Return the (x, y) coordinate for the center point of the cell that contains the specified text.  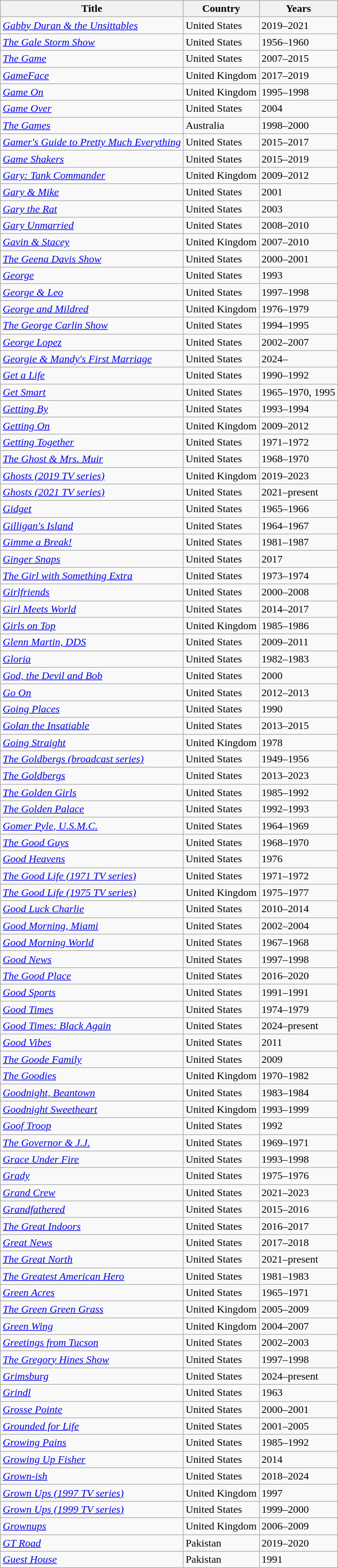
The Girl with Something Extra (92, 576)
1999–2000 (298, 1509)
Grown Ups (1997 TV series) (92, 1493)
2004 (298, 109)
1992 (298, 1126)
2010–2014 (298, 909)
1991–1991 (298, 992)
Gabby Duran & the Unsittables (92, 25)
The Golden Palace (92, 809)
1969–1971 (298, 1143)
Good Luck Charlie (92, 909)
The Gregory Hines Show (92, 1359)
The Goldbergs (broadcast series) (92, 759)
Great News (92, 1242)
Good Morning, Miami (92, 926)
George & Leo (92, 292)
The Games (92, 125)
Go On (92, 692)
God, the Devil and Bob (92, 676)
Gloria (92, 659)
Greetings from Tucson (92, 1343)
Good Times: Black Again (92, 1026)
1982–1983 (298, 659)
1990–1992 (298, 375)
1975–1976 (298, 1176)
2015–2016 (298, 1209)
1985–1986 (298, 626)
Gimme a Break! (92, 542)
1995–1998 (298, 92)
2014 (298, 1459)
1963 (298, 1393)
2017–2018 (298, 1242)
2017–2019 (298, 75)
1992–1993 (298, 809)
The Goode Family (92, 1059)
1990 (298, 709)
Grady (92, 1176)
The Good Place (92, 976)
The Ghost & Mrs. Muir (92, 459)
Game On (92, 92)
2005–2009 (298, 1310)
Gary the Rat (92, 209)
The Geena Davis Show (92, 259)
1973–1974 (298, 576)
2003 (298, 209)
The Greatest American Hero (92, 1276)
2019–2020 (298, 1543)
1978 (298, 743)
1993–1994 (298, 409)
Gary: Tank Commander (92, 175)
Grown-ish (92, 1476)
Grown Ups (1999 TV series) (92, 1509)
The Governor & J.J. (92, 1143)
Growing Up Fisher (92, 1459)
Gary & Mike (92, 192)
Grandfathered (92, 1209)
Gavin & Stacey (92, 242)
Good Heavens (92, 859)
2017 (298, 559)
Good Vibes (92, 1043)
Gary Unmarried (92, 226)
1993–1999 (298, 1109)
2000–2008 (298, 592)
The Good Life (1971 TV series) (92, 876)
Get a Life (92, 375)
2021–2023 (298, 1193)
George (92, 276)
Grand Crew (92, 1193)
The Great North (92, 1259)
1965–1966 (298, 509)
1956–1960 (298, 42)
2001 (298, 192)
Grosse Pointe (92, 1409)
2009–2011 (298, 642)
2024– (298, 359)
1964–1969 (298, 826)
Green Acres (92, 1293)
2007–2010 (298, 242)
The Game (92, 59)
1981–1983 (298, 1276)
2016–2017 (298, 1226)
Girls on Top (92, 626)
2008–2010 (298, 226)
2009 (298, 1059)
1997 (298, 1493)
2015–2017 (298, 142)
1964–1967 (298, 526)
2015–2019 (298, 159)
1983–1984 (298, 1093)
2002–2003 (298, 1343)
Goodnight Sweetheart (92, 1109)
Years (298, 9)
Australia (221, 125)
Goodnight, Beantown (92, 1093)
2019–2021 (298, 25)
Ginger Snaps (92, 559)
2011 (298, 1043)
2019–2023 (298, 475)
2018–2024 (298, 1476)
Title (92, 9)
Goof Troop (92, 1126)
1975–1977 (298, 892)
2001–2005 (298, 1426)
GT Road (92, 1543)
2006–2009 (298, 1526)
Grounded for Life (92, 1426)
Glenn Martin, DDS (92, 642)
Georgie & Mandy's First Marriage (92, 359)
Good Times (92, 1009)
Good Morning World (92, 942)
The Golden Girls (92, 793)
The Good Guys (92, 842)
Girl Meets World (92, 609)
1994–1995 (298, 326)
1970–1982 (298, 1076)
1976 (298, 859)
2016–2020 (298, 976)
2002–2004 (298, 926)
The Gale Storm Show (92, 42)
Getting By (92, 409)
Game Shakers (92, 159)
1998–2000 (298, 125)
The George Carlin Show (92, 326)
Good Sports (92, 992)
1965–1970, 1995 (298, 392)
Getting Together (92, 442)
George and Mildred (92, 309)
1949–1956 (298, 759)
Growing Pains (92, 1443)
Getting On (92, 425)
Game Over (92, 109)
Girlfriends (92, 592)
1993 (298, 276)
The Great Indoors (92, 1226)
Gilligan's Island (92, 526)
1976–1979 (298, 309)
1993–1998 (298, 1159)
Ghosts (2021 TV series) (92, 492)
The Goldbergs (92, 776)
GameFace (92, 75)
The Good Life (1975 TV series) (92, 892)
2013–2015 (298, 726)
Grindl (92, 1393)
1991 (298, 1560)
1965–1971 (298, 1293)
1974–1979 (298, 1009)
1967–1968 (298, 942)
Gidget (92, 509)
Country (221, 9)
The Goodies (92, 1076)
2012–2013 (298, 692)
Guest House (92, 1560)
Golan the Insatiable (92, 726)
Grimsburg (92, 1376)
2013–2023 (298, 776)
Going Places (92, 709)
Going Straight (92, 743)
2004–2007 (298, 1326)
Gomer Pyle, U.S.M.C. (92, 826)
2000 (298, 676)
Gamer's Guide to Pretty Much Everything (92, 142)
2002–2007 (298, 342)
Get Smart (92, 392)
George Lopez (92, 342)
Grace Under Fire (92, 1159)
Green Wing (92, 1326)
2007–2015 (298, 59)
Good News (92, 959)
2014–2017 (298, 609)
1981–1987 (298, 542)
Ghosts (2019 TV series) (92, 475)
The Green Green Grass (92, 1310)
Grownups (92, 1526)
